Provide the (x, y) coordinate of the cell's center where the given text is located.  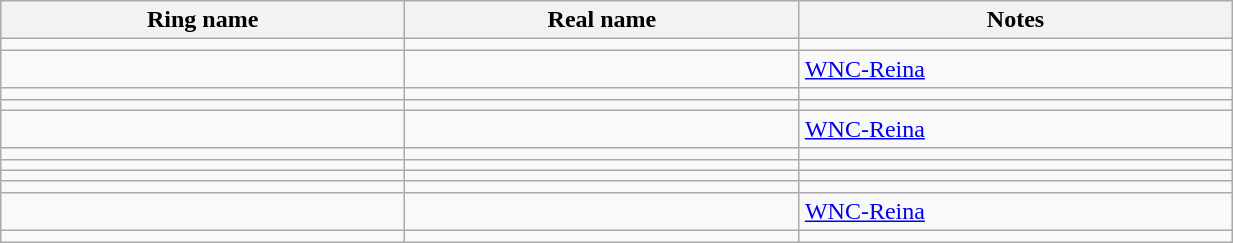
Ring name (203, 20)
Notes (1015, 20)
Real name (602, 20)
